From the cell containing the given text, extract its center point as [x, y] coordinate. 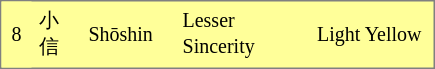
Light Yellow [371, 35]
8 [17, 35]
Shōshin [127, 35]
Lesser Sincerity [242, 35]
小信 [56, 35]
